Detect which cell encompasses the target text, then output its [X, Y] center coordinate. 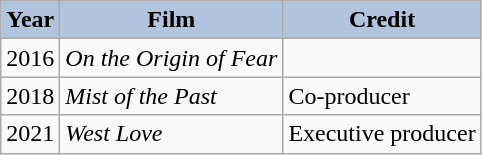
2018 [30, 96]
Year [30, 20]
West Love [172, 134]
Executive producer [382, 134]
2021 [30, 134]
Credit [382, 20]
Co-producer [382, 96]
Film [172, 20]
2016 [30, 58]
Mist of the Past [172, 96]
On the Origin of Fear [172, 58]
